Provide the [x, y] coordinate of the cell's center where the given text is located.  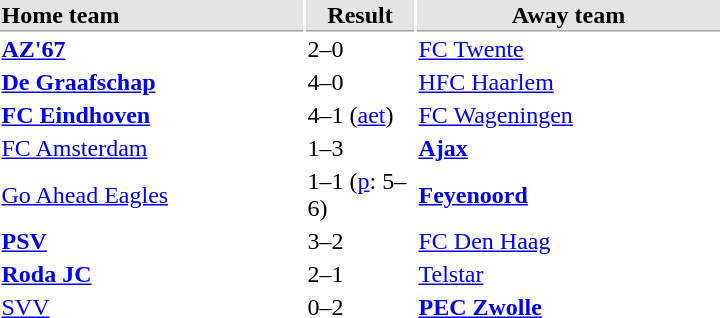
1–3 [360, 149]
4–0 [360, 83]
FC Wageningen [568, 115]
PSV [152, 241]
FC Twente [568, 49]
Ajax [568, 149]
HFC Haarlem [568, 83]
Home team [152, 16]
FC Eindhoven [152, 115]
4–1 (aet) [360, 115]
AZ'67 [152, 49]
Go Ahead Eagles [152, 194]
De Graafschap [152, 83]
FC Amsterdam [152, 149]
Result [360, 16]
Away team [568, 16]
2–1 [360, 275]
2–0 [360, 49]
FC Den Haag [568, 241]
1–1 (p: 5–6) [360, 194]
Telstar [568, 275]
3–2 [360, 241]
Feyenoord [568, 194]
Roda JC [152, 275]
